Pinpoint the cell where the given text exists, returning its (X, Y) midpoint coordinate. 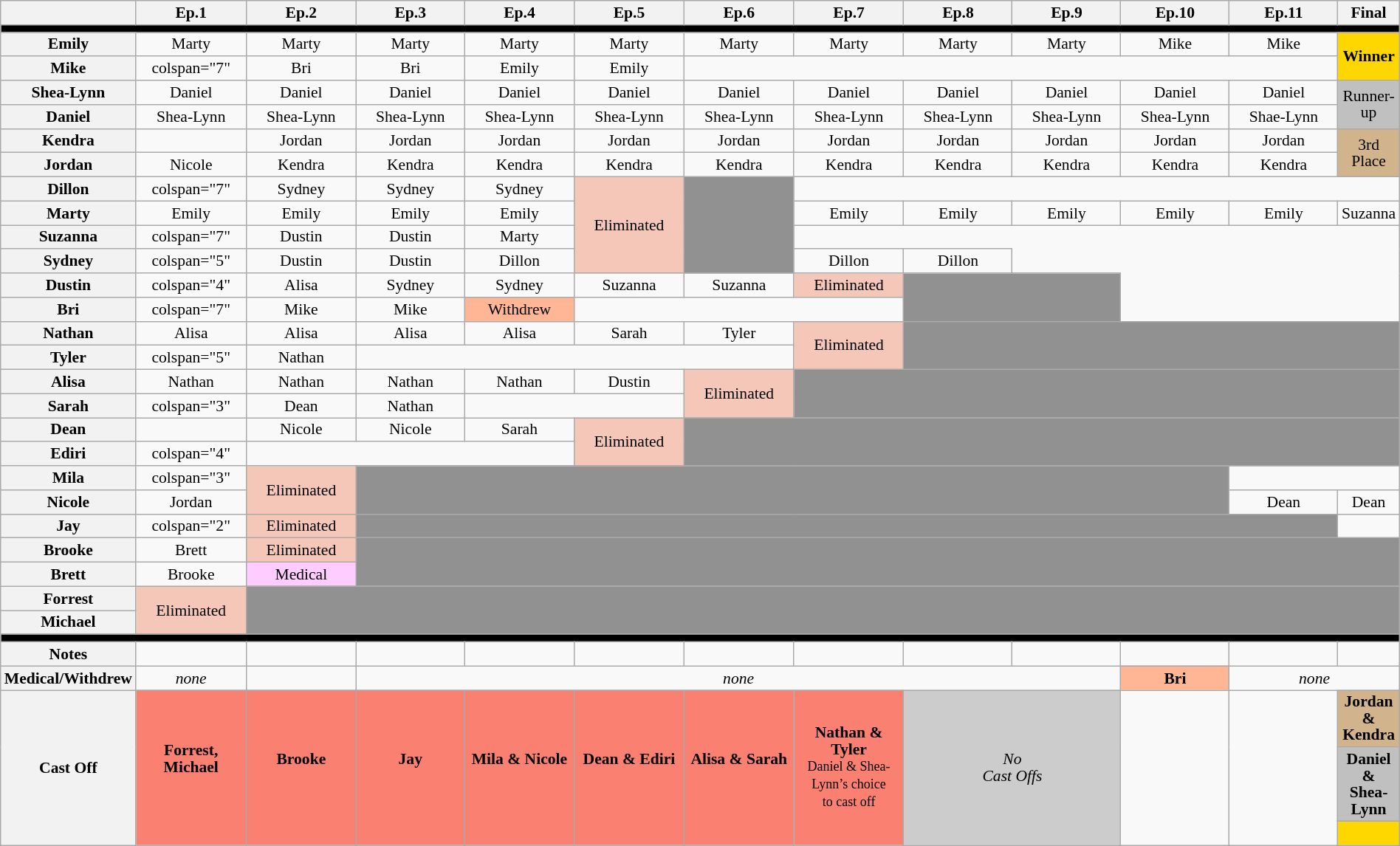
Ep.5 (629, 13)
Winner (1369, 56)
Ep.7 (849, 13)
Ep.9 (1066, 13)
Ep.3 (411, 13)
Ep.10 (1176, 13)
Notes (68, 654)
Final (1369, 13)
Mila & Nicole (519, 768)
Ediri (68, 455)
Shae-Lynn (1283, 117)
colspan="2" (191, 526)
Mila (68, 478)
Alisa & Sarah (738, 768)
Michael (68, 623)
Ep.2 (301, 13)
Ep.6 (738, 13)
Ep.1 (191, 13)
Ep.4 (519, 13)
3rd Place (1369, 152)
Withdrew (519, 310)
Ep.8 (958, 13)
Ep.11 (1283, 13)
Nathan & TylerDaniel & Shea-Lynn’s choiceto cast off (849, 768)
Forrest, Michael (191, 768)
NoCast Offs (1012, 768)
Cast Off (68, 768)
Medical/Withdrew (68, 678)
Forrest (68, 598)
Daniel & Shea-Lynn (1369, 785)
Runner-up (1369, 105)
Jordan & Kendra (1369, 719)
Medical (301, 574)
Dean & Ediri (629, 768)
